Detect which cell encompasses the target text, then output its (x, y) center coordinate. 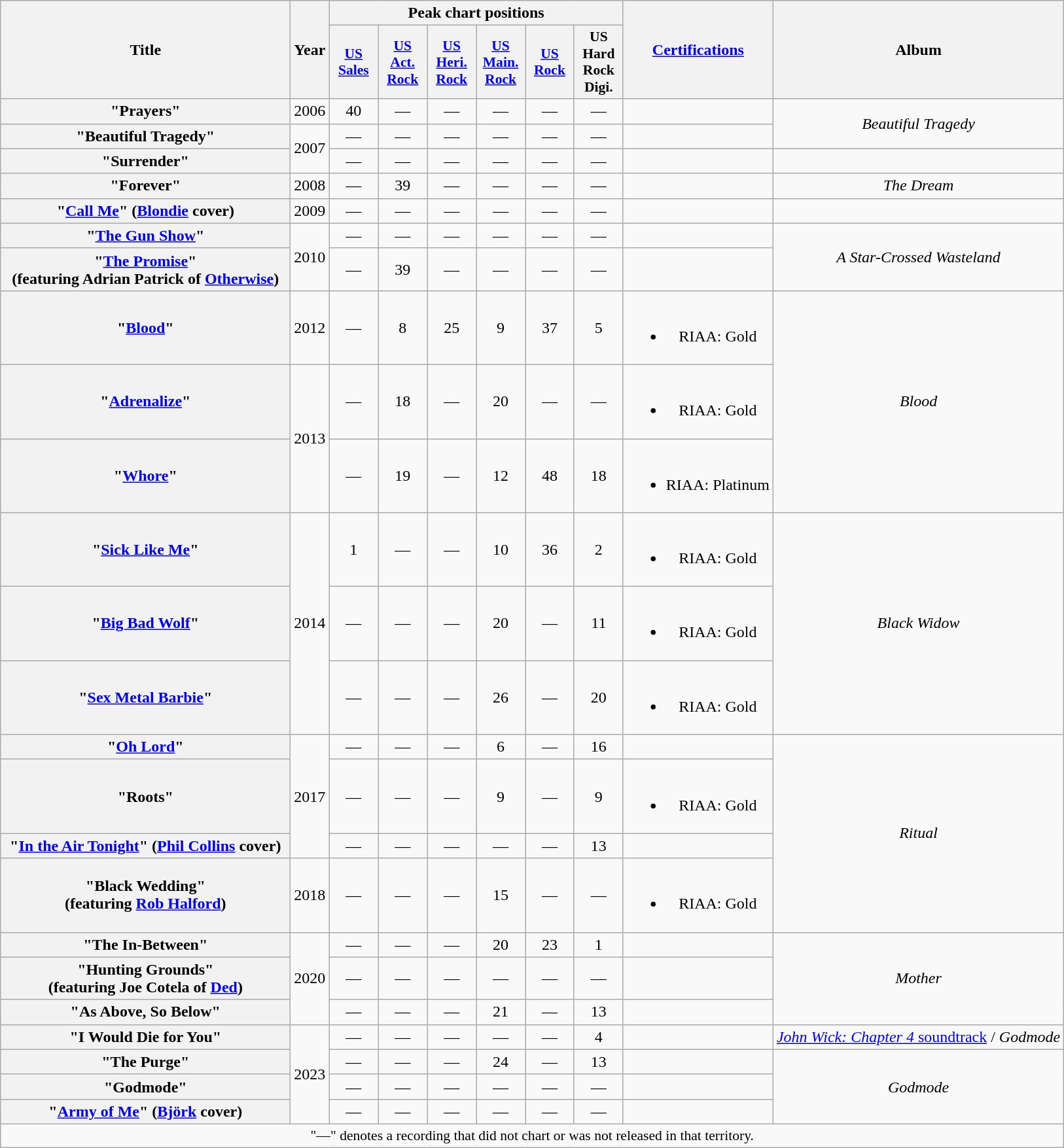
"In the Air Tonight" (Phil Collins cover) (145, 846)
2020 (310, 979)
40 (353, 111)
"As Above, So Below" (145, 1012)
USMain.Rock (501, 62)
"The Gun Show" (145, 235)
"Adrenalize" (145, 402)
"The Purge" (145, 1062)
Mother (918, 979)
6 (501, 747)
Black Widow (918, 624)
"Oh Lord" (145, 747)
Ritual (918, 833)
Beautiful Tragedy (918, 124)
Certifications (698, 50)
Title (145, 50)
2009 (310, 211)
USRock (550, 62)
USSales (353, 62)
"I Would Die for You" (145, 1037)
15 (501, 895)
36 (550, 549)
2 (598, 549)
USHeri.Rock (452, 62)
2008 (310, 186)
11 (598, 624)
RIAA: Platinum (698, 475)
2014 (310, 624)
"Forever" (145, 186)
Album (918, 50)
37 (550, 327)
Godmode (918, 1087)
2012 (310, 327)
The Dream (918, 186)
"Roots" (145, 797)
"Hunting Grounds"(featuring Joe Cotela of Ded) (145, 979)
USAct.Rock (403, 62)
2013 (310, 438)
"Blood" (145, 327)
8 (403, 327)
2023 (310, 1074)
"Prayers" (145, 111)
2017 (310, 797)
"Black Wedding"(featuring Rob Halford) (145, 895)
"The In-Between" (145, 945)
23 (550, 945)
5 (598, 327)
2018 (310, 895)
2010 (310, 256)
12 (501, 475)
10 (501, 549)
4 (598, 1037)
2006 (310, 111)
"Sex Metal Barbie" (145, 697)
A Star-Crossed Wasteland (918, 256)
"The Promise"(featuring Adrian Patrick of Otherwise) (145, 270)
26 (501, 697)
"Beautiful Tragedy" (145, 136)
"Whore" (145, 475)
48 (550, 475)
2007 (310, 148)
25 (452, 327)
"Sick Like Me" (145, 549)
Year (310, 50)
"Call Me" (Blondie cover) (145, 211)
"Army of Me" (Björk cover) (145, 1111)
US Hard Rock Digi. (598, 62)
"Surrender" (145, 161)
"Big Bad Wolf" (145, 624)
19 (403, 475)
Blood (918, 402)
24 (501, 1062)
Peak chart positions (476, 13)
21 (501, 1012)
16 (598, 747)
"—" denotes a recording that did not chart or was not released in that territory. (533, 1136)
John Wick: Chapter 4 soundtrack / Godmode (918, 1037)
"Godmode" (145, 1087)
